Search for the cell housing the specified text and yield its [x, y] center coordinate. 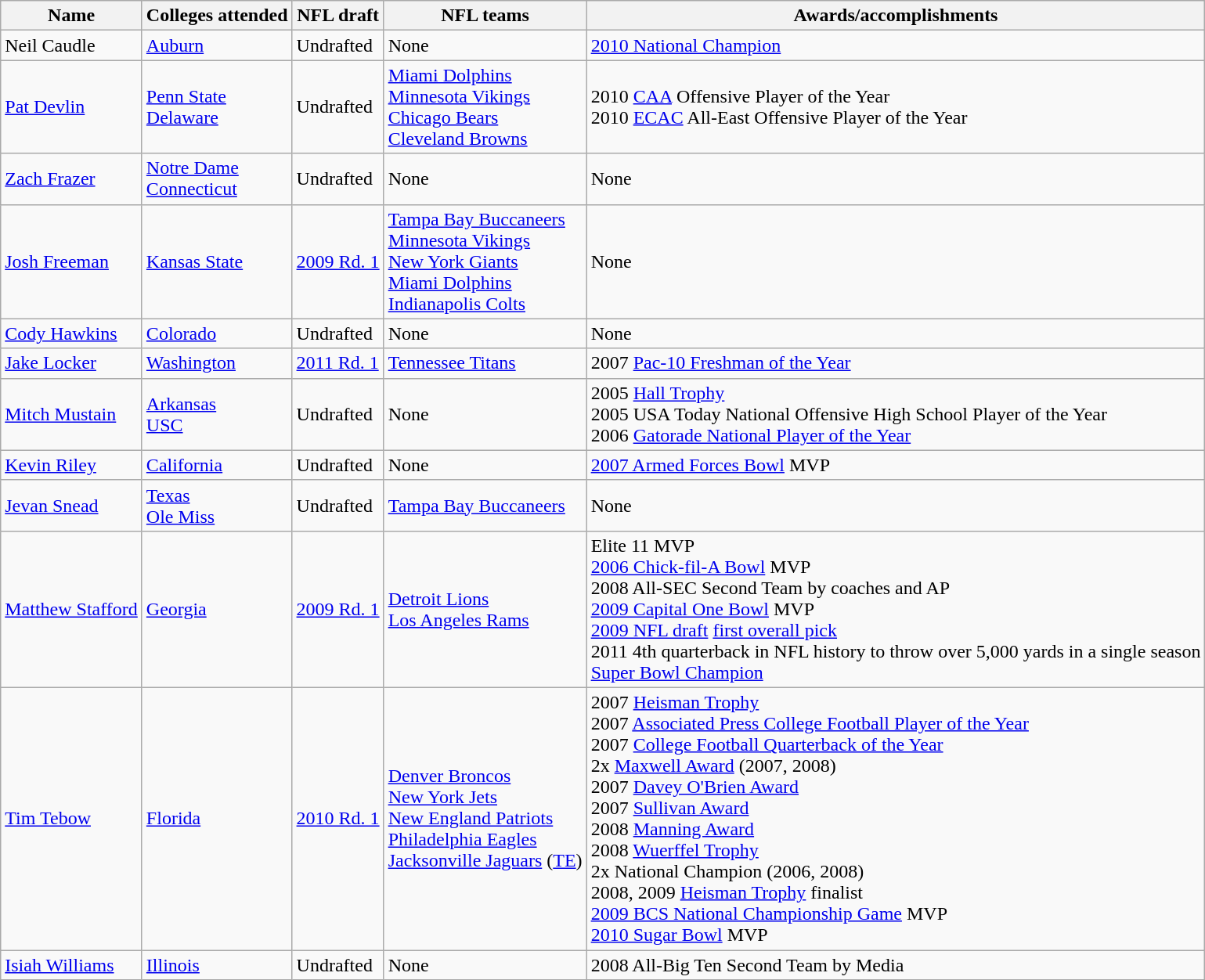
2011 Rd. 1 [338, 363]
Illinois [217, 965]
2010 CAA Offensive Player of the Year2010 ECAC All-East Offensive Player of the Year [896, 106]
Tampa Bay BuccaneersMinnesota VikingsNew York GiantsMiami DolphinsIndianapolis Colts [485, 261]
Mitch Mustain [72, 414]
2010 National Champion [896, 45]
Kevin Riley [72, 465]
Tampa Bay Buccaneers [485, 506]
Georgia [217, 609]
Isiah Williams [72, 965]
Tim Tebow [72, 819]
Jevan Snead [72, 506]
NFL teams [485, 16]
California [217, 465]
Florida [217, 819]
Miami DolphinsMinnesota VikingsChicago BearsCleveland Browns [485, 106]
Colorado [217, 333]
2008 All-Big Ten Second Team by Media [896, 965]
TexasOle Miss [217, 506]
2007 Armed Forces Bowl MVP [896, 465]
Tennessee Titans [485, 363]
Auburn [217, 45]
Notre DameConnecticut [217, 178]
2010 Rd. 1 [338, 819]
Josh Freeman [72, 261]
Denver BroncosNew York JetsNew England PatriotsPhiladelphia EaglesJacksonville Jaguars (TE) [485, 819]
Jake Locker [72, 363]
2005 Hall Trophy2005 USA Today National Offensive High School Player of the Year2006 Gatorade National Player of the Year [896, 414]
Pat Devlin [72, 106]
Penn StateDelaware [217, 106]
Zach Frazer [72, 178]
NFL draft [338, 16]
2007 Pac-10 Freshman of the Year [896, 363]
Cody Hawkins [72, 333]
Detroit LionsLos Angeles Rams [485, 609]
Kansas State [217, 261]
Colleges attended [217, 16]
Awards/accomplishments [896, 16]
Washington [217, 363]
Neil Caudle [72, 45]
Name [72, 16]
ArkansasUSC [217, 414]
Matthew Stafford [72, 609]
